Locate the cell with the specified text and output its [x, y] center coordinate. 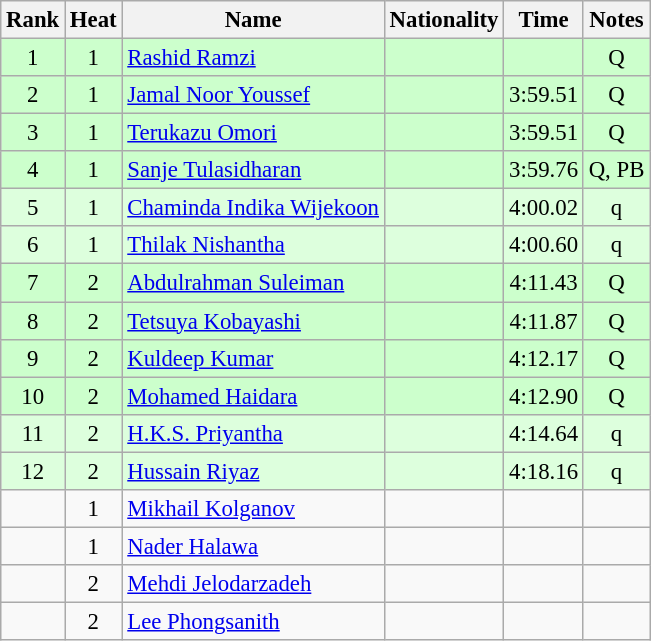
8 [33, 321]
4:12.17 [544, 358]
Nationality [444, 20]
Rank [33, 20]
4:12.90 [544, 396]
4:11.43 [544, 283]
7 [33, 283]
Time [544, 20]
Rashid Ramzi [253, 58]
5 [33, 208]
Thilak Nishantha [253, 245]
Chaminda Indika Wijekoon [253, 208]
4 [33, 170]
H.K.S. Priyantha [253, 433]
4:00.60 [544, 245]
9 [33, 358]
Jamal Noor Youssef [253, 95]
4:00.02 [544, 208]
Terukazu Omori [253, 133]
Sanje Tulasidharan [253, 170]
Tetsuya Kobayashi [253, 321]
Kuldeep Kumar [253, 358]
Name [253, 20]
6 [33, 245]
4:14.64 [544, 433]
Mohamed Haidara [253, 396]
4:18.16 [544, 471]
Heat [94, 20]
Lee Phongsanith [253, 621]
Q, PB [616, 170]
Nader Halawa [253, 546]
3 [33, 133]
4:11.87 [544, 321]
Hussain Riyaz [253, 471]
Mehdi Jelodarzadeh [253, 584]
Mikhail Kolganov [253, 509]
Notes [616, 20]
Abdulrahman Suleiman [253, 283]
10 [33, 396]
11 [33, 433]
3:59.76 [544, 170]
12 [33, 471]
